From the cell containing the given text, extract its center point as (X, Y) coordinate. 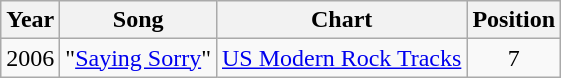
"Saying Sorry" (138, 58)
Year (30, 20)
Chart (341, 20)
7 (514, 58)
Position (514, 20)
Song (138, 20)
2006 (30, 58)
US Modern Rock Tracks (341, 58)
